Output the (x, y) coordinate of the center of the cell containing the given text.  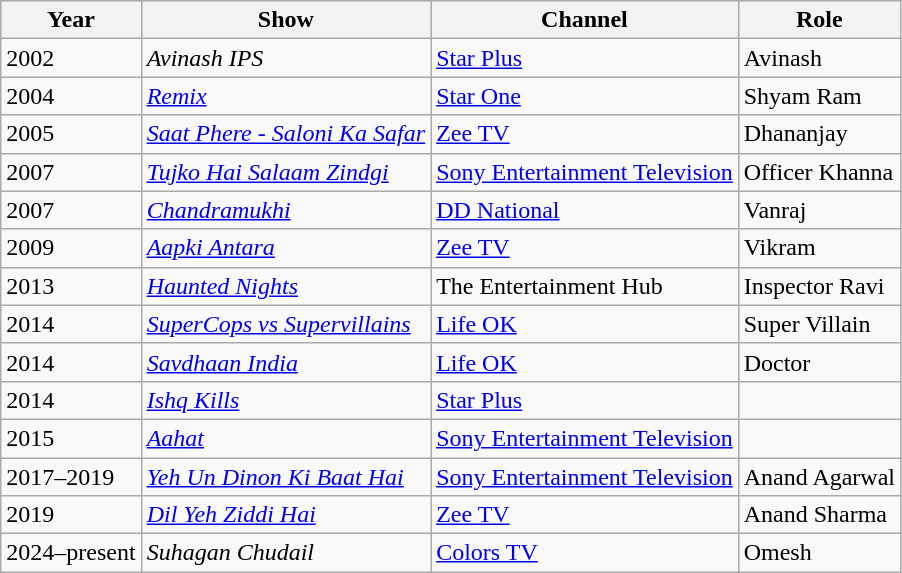
Channel (585, 20)
Show (286, 20)
Suhagan Chudail (286, 553)
Star One (585, 96)
Anand Agarwal (819, 477)
The Entertainment Hub (585, 286)
Vanraj (819, 210)
Savdhaan India (286, 362)
2015 (71, 438)
Saat Phere - Saloni Ka Safar (286, 134)
Ishq Kills (286, 400)
Yeh Un Dinon Ki Baat Hai (286, 477)
Dhananjay (819, 134)
SuperCops vs Supervillains (286, 324)
2019 (71, 515)
Aahat (286, 438)
2002 (71, 58)
Inspector Ravi (819, 286)
Chandramukhi (286, 210)
2005 (71, 134)
Shyam Ram (819, 96)
2013 (71, 286)
Remix (286, 96)
Haunted Nights (286, 286)
Avinash IPS (286, 58)
Role (819, 20)
2009 (71, 248)
Tujko Hai Salaam Zindgi (286, 172)
DD National (585, 210)
Officer Khanna (819, 172)
2024–present (71, 553)
2017–2019 (71, 477)
Colors TV (585, 553)
Doctor (819, 362)
Dil Yeh Ziddi Hai (286, 515)
Super Villain (819, 324)
Year (71, 20)
Vikram (819, 248)
Omesh (819, 553)
Avinash (819, 58)
Anand Sharma (819, 515)
Aapki Antara (286, 248)
2004 (71, 96)
